From the cell containing the given text, extract its center point as (x, y) coordinate. 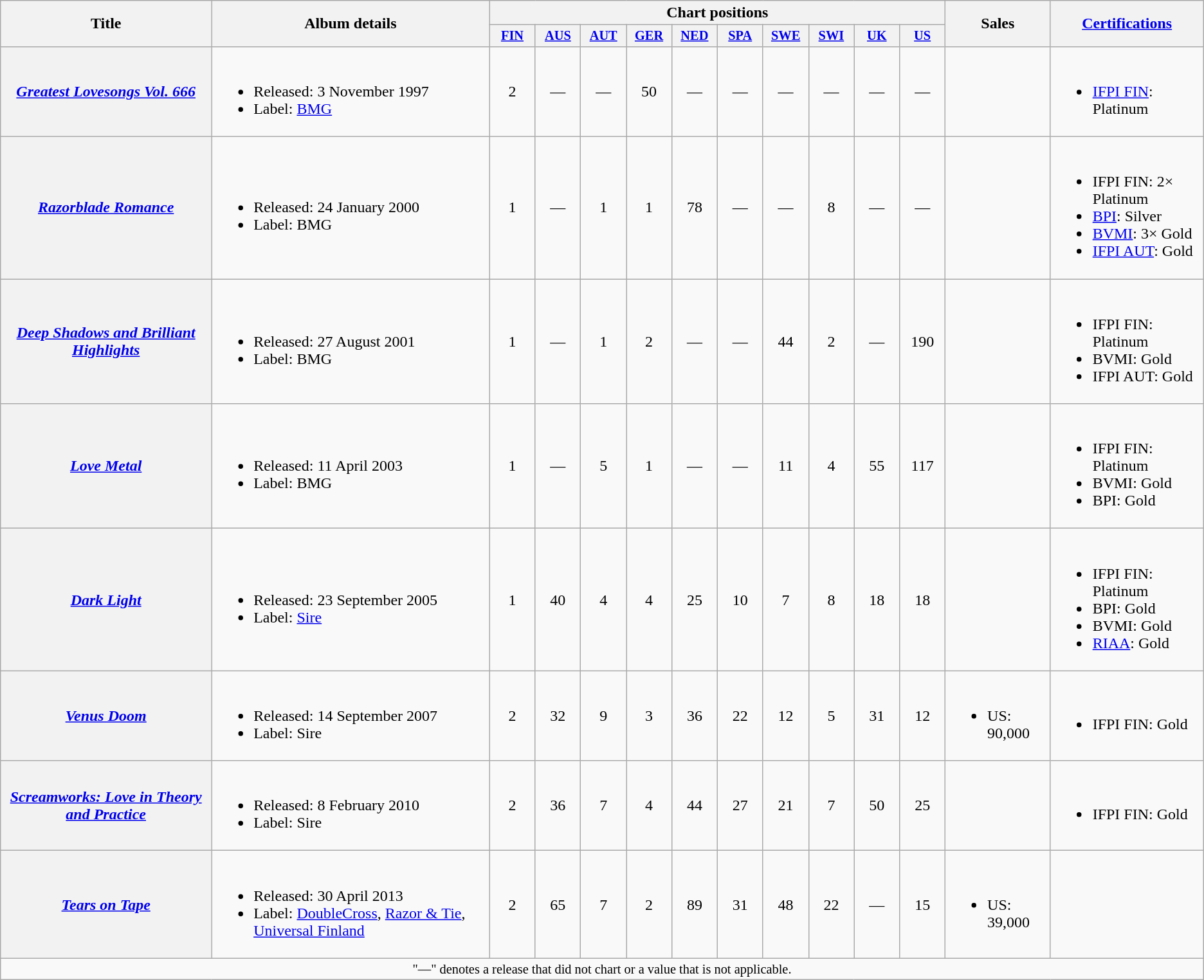
IFPI FIN: PlatinumBVMI: GoldBPI: Gold (1127, 466)
Venus Doom (106, 716)
55 (877, 466)
Title (106, 24)
Album details (351, 24)
Sales (998, 24)
Love Metal (106, 466)
32 (558, 716)
Released: 3 November 1997Label: BMG (351, 91)
Released: 24 January 2000Label: BMG (351, 208)
48 (786, 904)
Released: 23 September 2005Label: Sire (351, 599)
SPA (740, 36)
US: 39,000 (998, 904)
IFPI FIN: PlatinumBVMI: GoldIFPI AUT: Gold (1127, 341)
Released: 30 April 2013Label: DoubleCross, Razor & Tie, Universal Finland (351, 904)
3 (650, 716)
NED (695, 36)
SWI (831, 36)
Deep Shadows and Brilliant Highlights (106, 341)
UK (877, 36)
US (922, 36)
15 (922, 904)
Released: 14 September 2007Label: Sire (351, 716)
US: 90,000 (998, 716)
"—" denotes a release that did not chart or a value that is not applicable. (602, 969)
Released: 27 August 2001Label: BMG (351, 341)
IFPI FIN: Platinum (1127, 91)
78 (695, 208)
GER (650, 36)
21 (786, 806)
Released: 8 February 2010Label: Sire (351, 806)
SWE (786, 36)
Razorblade Romance (106, 208)
AUS (558, 36)
FIN (512, 36)
Released: 11 April 2003Label: BMG (351, 466)
117 (922, 466)
Chart positions (718, 13)
65 (558, 904)
Certifications (1127, 24)
Screamworks: Love in Theory and Practice (106, 806)
IFPI FIN: 2× PlatinumBPI: SilverBVMI: 3× GoldIFPI AUT: Gold (1127, 208)
27 (740, 806)
9 (603, 716)
IFPI FIN: PlatinumBPI: GoldBVMI: GoldRIAA: Gold (1127, 599)
Greatest Lovesongs Vol. 666 (106, 91)
190 (922, 341)
Dark Light (106, 599)
10 (740, 599)
Tears on Tape (106, 904)
AUT (603, 36)
11 (786, 466)
40 (558, 599)
89 (695, 904)
